Extract the [x, y] coordinate from the center of the cell holding the provided text.  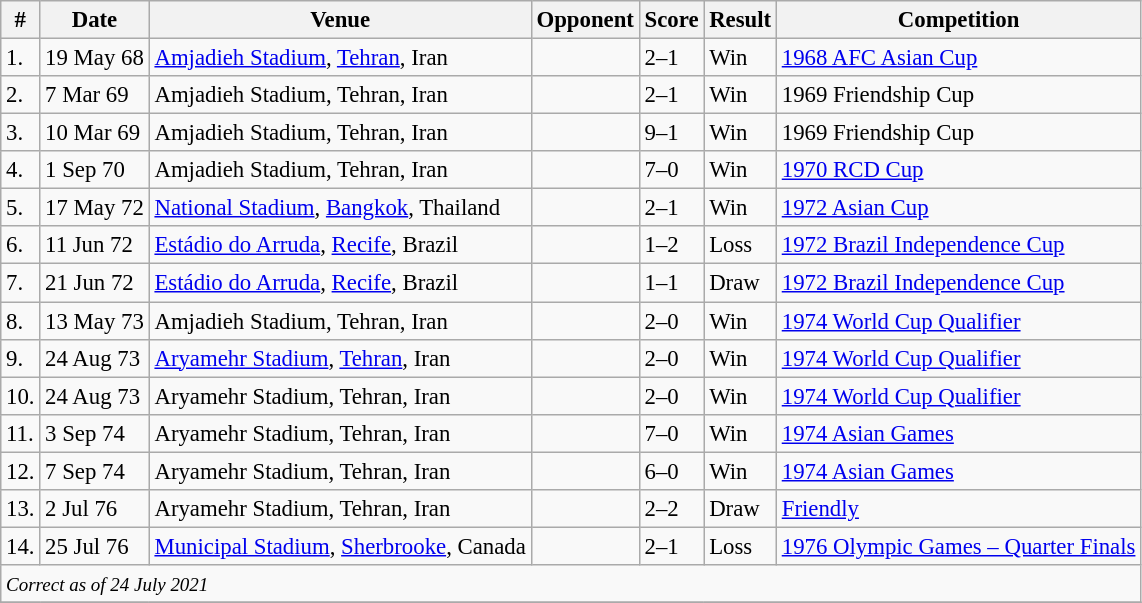
1. [20, 58]
9–1 [672, 133]
3. [20, 133]
1 Sep 70 [94, 170]
6. [20, 245]
Date [94, 20]
8. [20, 321]
3 Sep 74 [94, 433]
7 Mar 69 [94, 95]
12. [20, 471]
5. [20, 208]
10 Mar 69 [94, 133]
Score [672, 20]
13. [20, 509]
National Stadium, Bangkok, Thailand [340, 208]
7. [20, 283]
Correct as of 24 July 2021 [571, 584]
1970 RCD Cup [958, 170]
1–2 [672, 245]
Competition [958, 20]
Friendly [958, 509]
Municipal Stadium, Sherbrooke, Canada [340, 546]
13 May 73 [94, 321]
17 May 72 [94, 208]
11. [20, 433]
2. [20, 95]
11 Jun 72 [94, 245]
1–1 [672, 283]
21 Jun 72 [94, 283]
14. [20, 546]
7 Sep 74 [94, 471]
4. [20, 170]
Venue [340, 20]
9. [20, 358]
25 Jul 76 [94, 546]
2 Jul 76 [94, 509]
1968 AFC Asian Cup [958, 58]
10. [20, 396]
Result [740, 20]
6–0 [672, 471]
# [20, 20]
19 May 68 [94, 58]
2–2 [672, 509]
1972 Asian Cup [958, 208]
Opponent [585, 20]
1976 Olympic Games – Quarter Finals [958, 546]
